Determine the [x, y] coordinate at the center of the cell enclosing the given text.  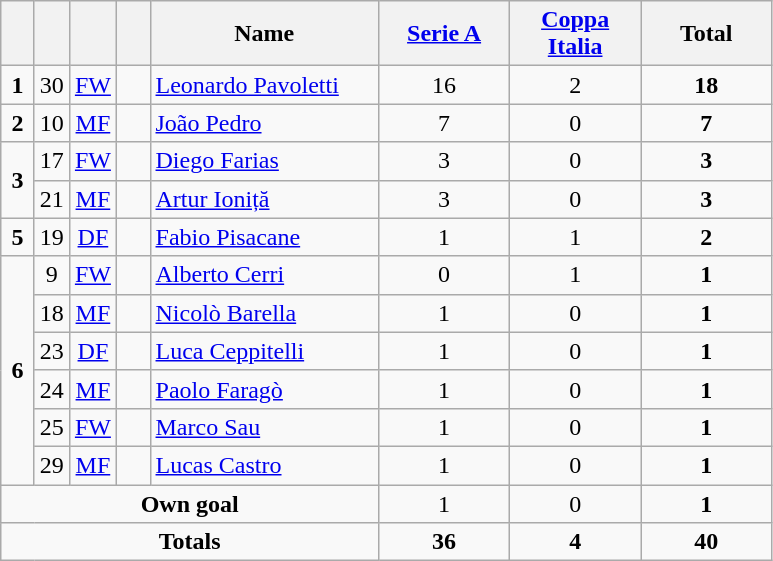
Serie A [444, 34]
Nicolò Barella [264, 313]
5 [18, 237]
9 [52, 275]
Artur Ioniță [264, 199]
6 [18, 370]
Marco Sau [264, 427]
21 [52, 199]
25 [52, 427]
Diego Farias [264, 161]
16 [444, 85]
Totals [190, 542]
40 [706, 542]
Coppa Italia [576, 34]
Name [264, 34]
24 [52, 389]
Total [706, 34]
João Pedro [264, 123]
Alberto Cerri [264, 275]
17 [52, 161]
Fabio Pisacane [264, 237]
Luca Ceppitelli [264, 351]
Leonardo Pavoletti [264, 85]
29 [52, 465]
10 [52, 123]
Own goal [190, 503]
30 [52, 85]
23 [52, 351]
4 [576, 542]
36 [444, 542]
Lucas Castro [264, 465]
19 [52, 237]
Paolo Faragò [264, 389]
